Return the (X, Y) coordinate for the center point of the cell that contains the specified text.  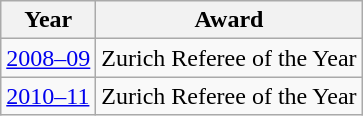
2010–11 (48, 96)
Award (229, 20)
Year (48, 20)
2008–09 (48, 58)
